Pinpoint the cell where the given text exists, returning its (X, Y) midpoint coordinate. 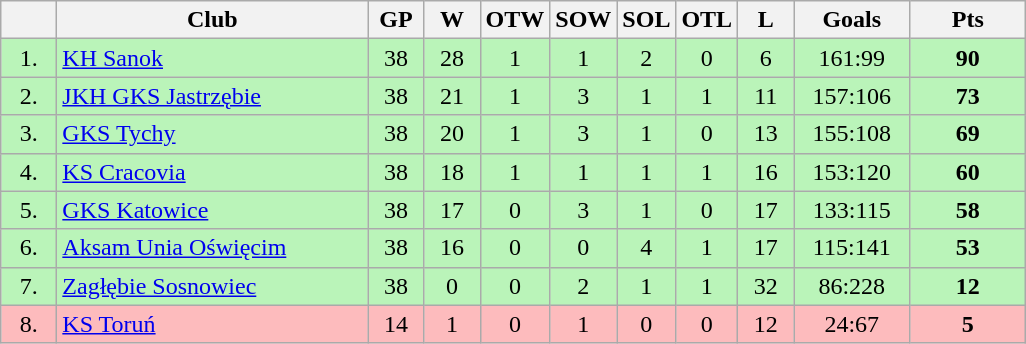
Aksam Unia Oświęcim (212, 248)
8. (29, 324)
GP (396, 20)
53 (968, 248)
155:108 (852, 134)
SOL (646, 20)
7. (29, 286)
20 (452, 134)
Club (212, 20)
86:228 (852, 286)
GKS Tychy (212, 134)
4 (646, 248)
28 (452, 58)
3. (29, 134)
OTW (515, 20)
SOW (584, 20)
L (766, 20)
2. (29, 96)
JKH GKS Jastrzębie (212, 96)
153:120 (852, 172)
Pts (968, 20)
58 (968, 210)
W (452, 20)
13 (766, 134)
Zagłębie Sosnowiec (212, 286)
161:99 (852, 58)
21 (452, 96)
157:106 (852, 96)
6. (29, 248)
60 (968, 172)
GKS Katowice (212, 210)
KS Cracovia (212, 172)
KS Toruń (212, 324)
73 (968, 96)
32 (766, 286)
115:141 (852, 248)
1. (29, 58)
OTL (707, 20)
14 (396, 324)
133:115 (852, 210)
90 (968, 58)
5 (968, 324)
11 (766, 96)
5. (29, 210)
18 (452, 172)
KH Sanok (212, 58)
69 (968, 134)
24:67 (852, 324)
6 (766, 58)
4. (29, 172)
Goals (852, 20)
